Return the [X, Y] coordinate for the center point of the cell that contains the specified text.  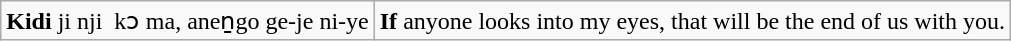
If anyone looks into my eyes, that will be the end of us with you. [692, 21]
Kidi ji nji kɔ ma, aneṉgo ge-je ni-ye [188, 21]
